Capture the cell that displays the provided text and extract its (x, y) central coordinate. 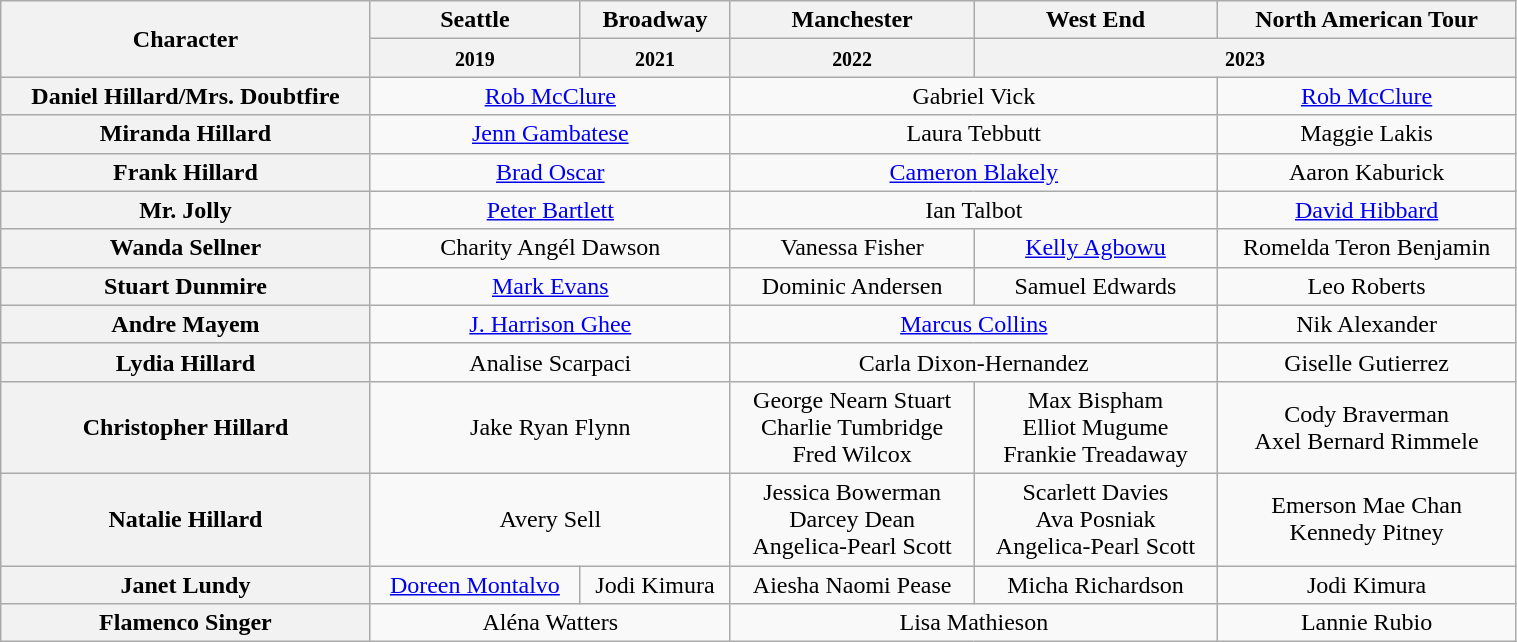
Maggie Lakis (1366, 134)
2022 (852, 58)
Frank Hillard (186, 172)
Janet Lundy (186, 585)
Lannie Rubio (1366, 623)
Mark Evans (550, 286)
Lisa Mathieson (974, 623)
Gabriel Vick (974, 96)
Aiesha Naomi Pease (852, 585)
Wanda Sellner (186, 248)
J. Harrison Ghee (550, 324)
2019 (474, 58)
Flamenco Singer (186, 623)
Lydia Hillard (186, 362)
Laura Tebbutt (974, 134)
Cody BravermanAxel Bernard Rimmele (1366, 427)
Vanessa Fisher (852, 248)
Seattle (474, 20)
Aléna Watters (550, 623)
Cameron Blakely (974, 172)
Charity Angél Dawson (550, 248)
Nik Alexander (1366, 324)
David Hibbard (1366, 210)
Jenn Gambatese (550, 134)
Ian Talbot (974, 210)
Daniel Hillard/Mrs. Doubtfire (186, 96)
Dominic Andersen (852, 286)
Avery Sell (550, 519)
North American Tour (1366, 20)
Aaron Kaburick (1366, 172)
Carla Dixon-Hernandez (974, 362)
Character (186, 39)
Andre Mayem (186, 324)
Samuel Edwards (1096, 286)
George Nearn StuartCharlie TumbridgeFred Wilcox (852, 427)
Stuart Dunmire (186, 286)
Jessica BowermanDarcey DeanAngelica-Pearl Scott (852, 519)
Broadway (656, 20)
2023 (1245, 58)
Max BisphamElliot MugumeFrankie Treadaway (1096, 427)
Manchester (852, 20)
Brad Oscar (550, 172)
2021 (656, 58)
Doreen Montalvo (474, 585)
Jake Ryan Flynn (550, 427)
Micha Richardson (1096, 585)
Marcus Collins (974, 324)
Leo Roberts (1366, 286)
Natalie Hillard (186, 519)
Giselle Gutierrez (1366, 362)
Scarlett DaviesAva PosniakAngelica-Pearl Scott (1096, 519)
Miranda Hillard (186, 134)
Christopher Hillard (186, 427)
Romelda Teron Benjamin (1366, 248)
Peter Bartlett (550, 210)
Kelly Agbowu (1096, 248)
Emerson Mae ChanKennedy Pitney (1366, 519)
Mr. Jolly (186, 210)
Analise Scarpaci (550, 362)
West End (1096, 20)
